Identify which cell holds the provided text, then report its [x, y] central coordinate. 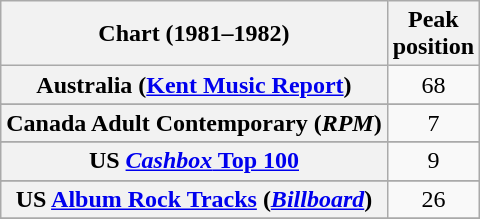
26 [433, 199]
US Cashbox Top 100 [194, 161]
7 [433, 123]
Peakposition [433, 34]
Canada Adult Contemporary (RPM) [194, 123]
US Album Rock Tracks (Billboard) [194, 199]
9 [433, 161]
68 [433, 85]
Chart (1981–1982) [194, 34]
Australia (Kent Music Report) [194, 85]
